Locate the cell with the specified text and output its [X, Y] center coordinate. 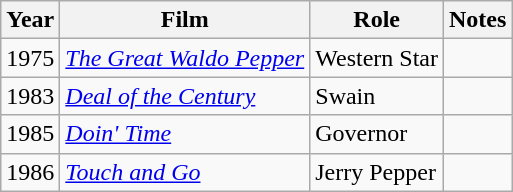
Notes [478, 20]
Touch and Go [185, 172]
Governor [377, 134]
1986 [30, 172]
Film [185, 20]
Role [377, 20]
The Great Waldo Pepper [185, 58]
Doin' Time [185, 134]
1983 [30, 96]
Deal of the Century [185, 96]
Swain [377, 96]
Year [30, 20]
1975 [30, 58]
Jerry Pepper [377, 172]
1985 [30, 134]
Western Star [377, 58]
